Identify which cell holds the provided text, then report its [x, y] central coordinate. 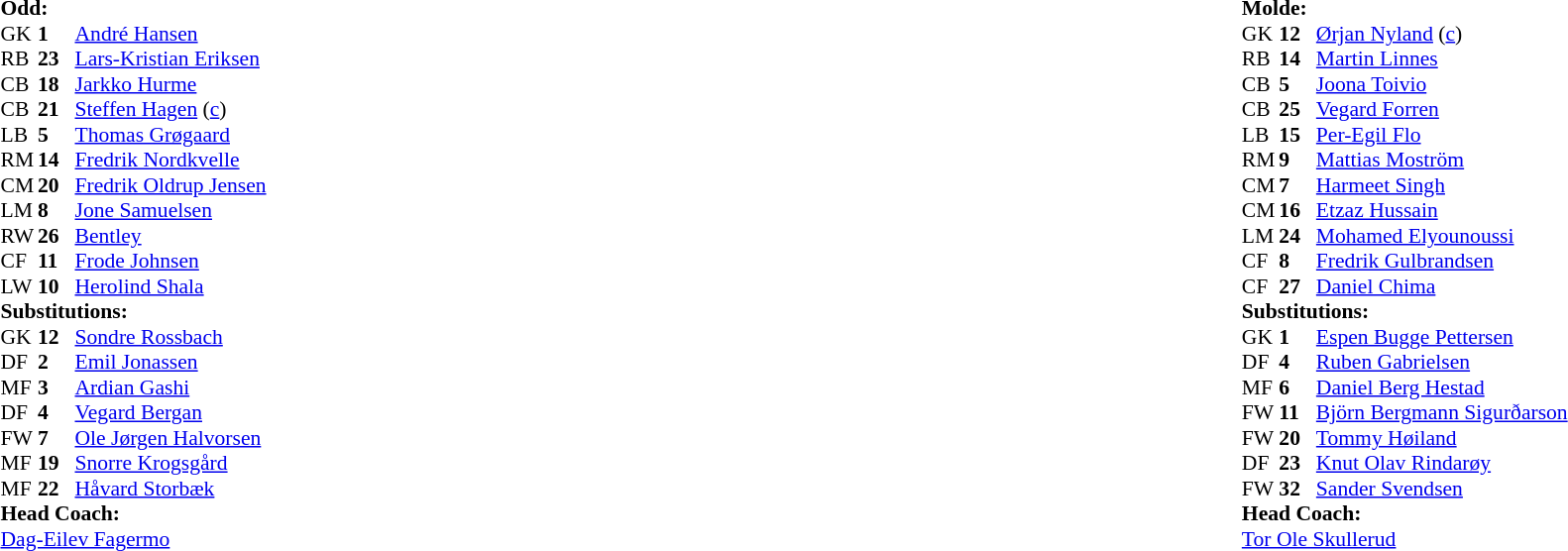
15 [1297, 135]
Snorre Krogsgård [170, 463]
Björn Bergmann Sigurðarson [1442, 413]
Jarkko Hurme [170, 84]
22 [56, 489]
Knut Olav Rindarøy [1442, 463]
21 [56, 110]
Sondre Rossbach [170, 337]
25 [1297, 110]
16 [1297, 211]
Fredrik Oldrup Jensen [170, 185]
10 [56, 286]
Emil Jonassen [170, 362]
Ruben Gabrielsen [1442, 362]
Vegard Forren [1442, 110]
RW [19, 236]
9 [1297, 160]
Mohamed Elyounoussi [1442, 236]
Sander Svendsen [1442, 489]
Mattias Moström [1442, 160]
Daniel Berg Hestad [1442, 387]
2 [56, 362]
Harmeet Singh [1442, 185]
26 [56, 236]
Bentley [170, 236]
Joona Toivio [1442, 84]
Lars-Kristian Eriksen [170, 58]
Thomas Grøgaard [170, 135]
19 [56, 463]
Ardian Gashi [170, 387]
André Hansen [170, 34]
Ole Jørgen Halvorsen [170, 438]
Per-Egil Flo [1442, 135]
Vegard Bergan [170, 413]
27 [1297, 286]
Håvard Storbæk [170, 489]
Steffen Hagen (c) [170, 110]
Fredrik Nordkvelle [170, 160]
Tommy Høiland [1442, 438]
Daniel Chima [1442, 286]
24 [1297, 236]
Martin Linnes [1442, 58]
6 [1297, 387]
Frode Johnsen [170, 261]
Ørjan Nyland (c) [1442, 34]
LW [19, 286]
3 [56, 387]
Fredrik Gulbrandsen [1442, 261]
Etzaz Hussain [1442, 211]
Herolind Shala [170, 286]
Jone Samuelsen [170, 211]
18 [56, 84]
Espen Bugge Pettersen [1442, 337]
32 [1297, 489]
